Identify which cell holds the provided text, then report its (X, Y) central coordinate. 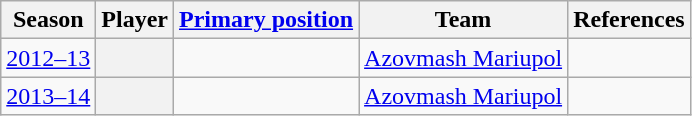
2012–13 (48, 58)
Team (464, 20)
2013–14 (48, 96)
Primary position (266, 20)
Player (135, 20)
Season (48, 20)
References (630, 20)
